Extract the (x, y) coordinate from the center of the cell holding the provided text.  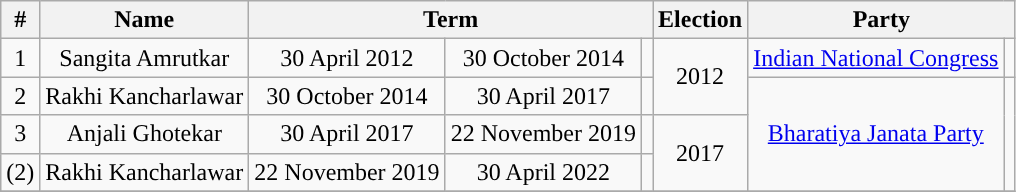
2012 (700, 77)
(2) (20, 172)
2017 (700, 153)
30 April 2022 (543, 172)
Bharatiya Janata Party (876, 134)
30 April 2012 (347, 58)
# (20, 20)
1 (20, 58)
Party (882, 20)
Term (451, 20)
Anjali Ghotekar (144, 134)
2 (20, 96)
Sangita Amrutkar (144, 58)
3 (20, 134)
Indian National Congress (876, 58)
Name (144, 20)
Election (700, 20)
